For the text-containing cell, return its midpoint in (x, y) coordinate format. 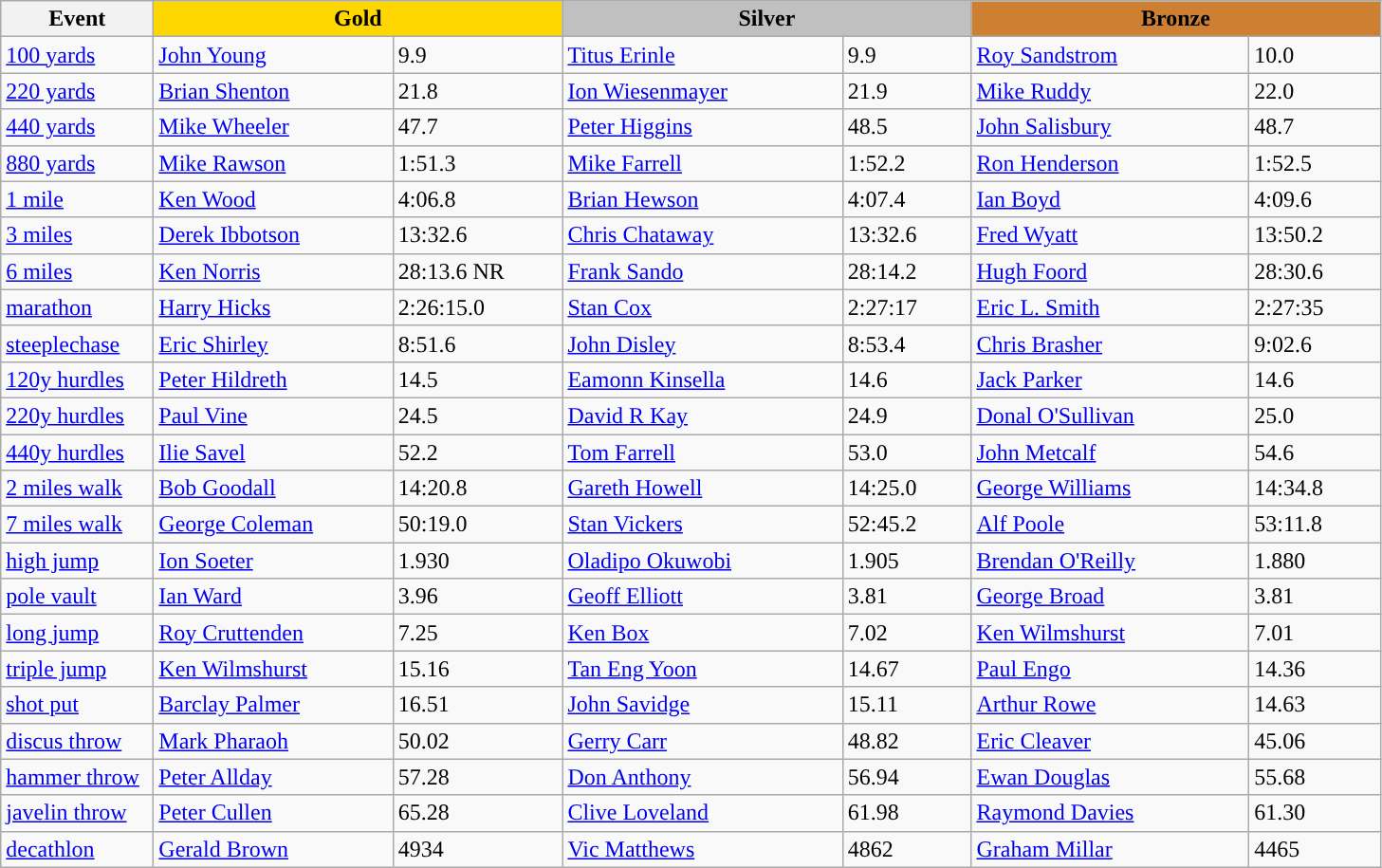
8:53.4 (907, 343)
Barclay Palmer (273, 705)
Ewan Douglas (1110, 777)
24.9 (907, 416)
Ron Henderson (1110, 163)
Fred Wyatt (1110, 235)
Mark Pharaoh (273, 741)
John Salisbury (1110, 127)
George Broad (1110, 597)
hammer throw (78, 777)
25.0 (1315, 416)
52.2 (478, 452)
3 miles (78, 235)
Ion Wiesenmayer (702, 91)
440y hurdles (78, 452)
discus throw (78, 741)
53:11.8 (1315, 525)
Eamonn Kinsella (702, 379)
7 miles walk (78, 525)
14.5 (478, 379)
Mike Ruddy (1110, 91)
Paul Engo (1110, 669)
Raymond Davies (1110, 813)
Eric L. Smith (1110, 307)
48.7 (1315, 127)
Gerald Brown (273, 849)
Peter Cullen (273, 813)
Don Anthony (702, 777)
3.96 (478, 597)
1.880 (1315, 561)
2:27:35 (1315, 307)
7.25 (478, 633)
Roy Sandstrom (1110, 55)
Gareth Howell (702, 489)
Chris Brasher (1110, 343)
George Williams (1110, 489)
steeplechase (78, 343)
Peter Hildreth (273, 379)
61.98 (907, 813)
55.68 (1315, 777)
15.16 (478, 669)
Ken Wood (273, 199)
Ilie Savel (273, 452)
9:02.6 (1315, 343)
Frank Sando (702, 271)
Brian Shenton (273, 91)
1:52.5 (1315, 163)
24.5 (478, 416)
Vic Matthews (702, 849)
14.67 (907, 669)
Bronze (1176, 19)
Ken Norris (273, 271)
Ion Soeter (273, 561)
28:30.6 (1315, 271)
Stan Vickers (702, 525)
Gold (359, 19)
8:51.6 (478, 343)
4:09.6 (1315, 199)
Hugh Foord (1110, 271)
13:50.2 (1315, 235)
16.51 (478, 705)
Ian Boyd (1110, 199)
Oladipo Okuwobi (702, 561)
21.8 (478, 91)
100 yards (78, 55)
440 yards (78, 127)
Tan Eng Yoon (702, 669)
61.30 (1315, 813)
Gerry Carr (702, 741)
Silver (766, 19)
6 miles (78, 271)
Bob Goodall (273, 489)
Mike Farrell (702, 163)
4934 (478, 849)
220y hurdles (78, 416)
decathlon (78, 849)
14:25.0 (907, 489)
14:20.8 (478, 489)
2:26:15.0 (478, 307)
Graham Millar (1110, 849)
14.36 (1315, 669)
50.02 (478, 741)
marathon (78, 307)
48.5 (907, 127)
52:45.2 (907, 525)
javelin throw (78, 813)
John Young (273, 55)
Derek Ibbotson (273, 235)
pole vault (78, 597)
10.0 (1315, 55)
Brian Hewson (702, 199)
Peter Higgins (702, 127)
Harry Hicks (273, 307)
Mike Wheeler (273, 127)
John Savidge (702, 705)
Brendan O'Reilly (1110, 561)
57.28 (478, 777)
Titus Erinle (702, 55)
Stan Cox (702, 307)
Mike Rawson (273, 163)
120y hurdles (78, 379)
7.02 (907, 633)
Paul Vine (273, 416)
220 yards (78, 91)
Clive Loveland (702, 813)
4:06.8 (478, 199)
Ian Ward (273, 597)
triple jump (78, 669)
4862 (907, 849)
David R Kay (702, 416)
1.905 (907, 561)
Peter Allday (273, 777)
long jump (78, 633)
880 yards (78, 163)
21.9 (907, 91)
22.0 (1315, 91)
7.01 (1315, 633)
45.06 (1315, 741)
47.7 (478, 127)
Eric Shirley (273, 343)
50:19.0 (478, 525)
Roy Cruttenden (273, 633)
Ken Box (702, 633)
Donal O'Sullivan (1110, 416)
Eric Cleaver (1110, 741)
Chris Chataway (702, 235)
John Metcalf (1110, 452)
shot put (78, 705)
28:13.6 NR (478, 271)
George Coleman (273, 525)
Jack Parker (1110, 379)
4:07.4 (907, 199)
1:52.2 (907, 163)
48.82 (907, 741)
14.63 (1315, 705)
Arthur Rowe (1110, 705)
15.11 (907, 705)
14:34.8 (1315, 489)
2 miles walk (78, 489)
Event (78, 19)
high jump (78, 561)
28:14.2 (907, 271)
Geoff Elliott (702, 597)
Alf Poole (1110, 525)
Tom Farrell (702, 452)
John Disley (702, 343)
53.0 (907, 452)
1:51.3 (478, 163)
1 mile (78, 199)
1.930 (478, 561)
2:27:17 (907, 307)
56.94 (907, 777)
65.28 (478, 813)
54.6 (1315, 452)
4465 (1315, 849)
